Extract the [x, y] coordinate from the center of the cell holding the provided text.  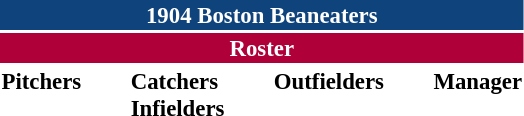
Roster [262, 48]
1904 Boston Beaneaters [262, 15]
